Return [x, y] of the center of cell containing provided text 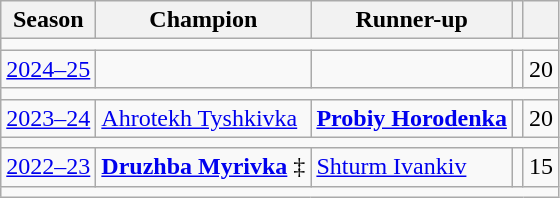
2024–25 [48, 69]
Ahrotekh Tyshkivka [204, 118]
Runner-up [412, 20]
Shturm Ivankiv [412, 167]
2022–23 [48, 167]
Season [48, 20]
Druzhba Myrivka ‡ [204, 167]
15 [540, 167]
Champion [204, 20]
Probiy Horodenka [412, 118]
2023–24 [48, 118]
